From the cell containing the given text, extract its center point as (x, y) coordinate. 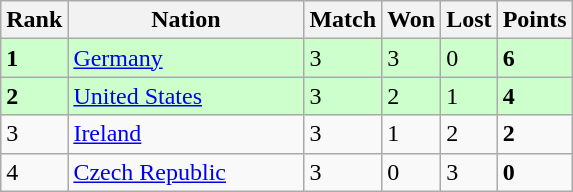
Czech Republic (186, 172)
Rank (34, 20)
6 (534, 58)
Points (534, 20)
Won (412, 20)
Germany (186, 58)
Nation (186, 20)
Lost (469, 20)
United States (186, 96)
Match (343, 20)
Ireland (186, 134)
